Detect which cell encompasses the target text, then output its (X, Y) center coordinate. 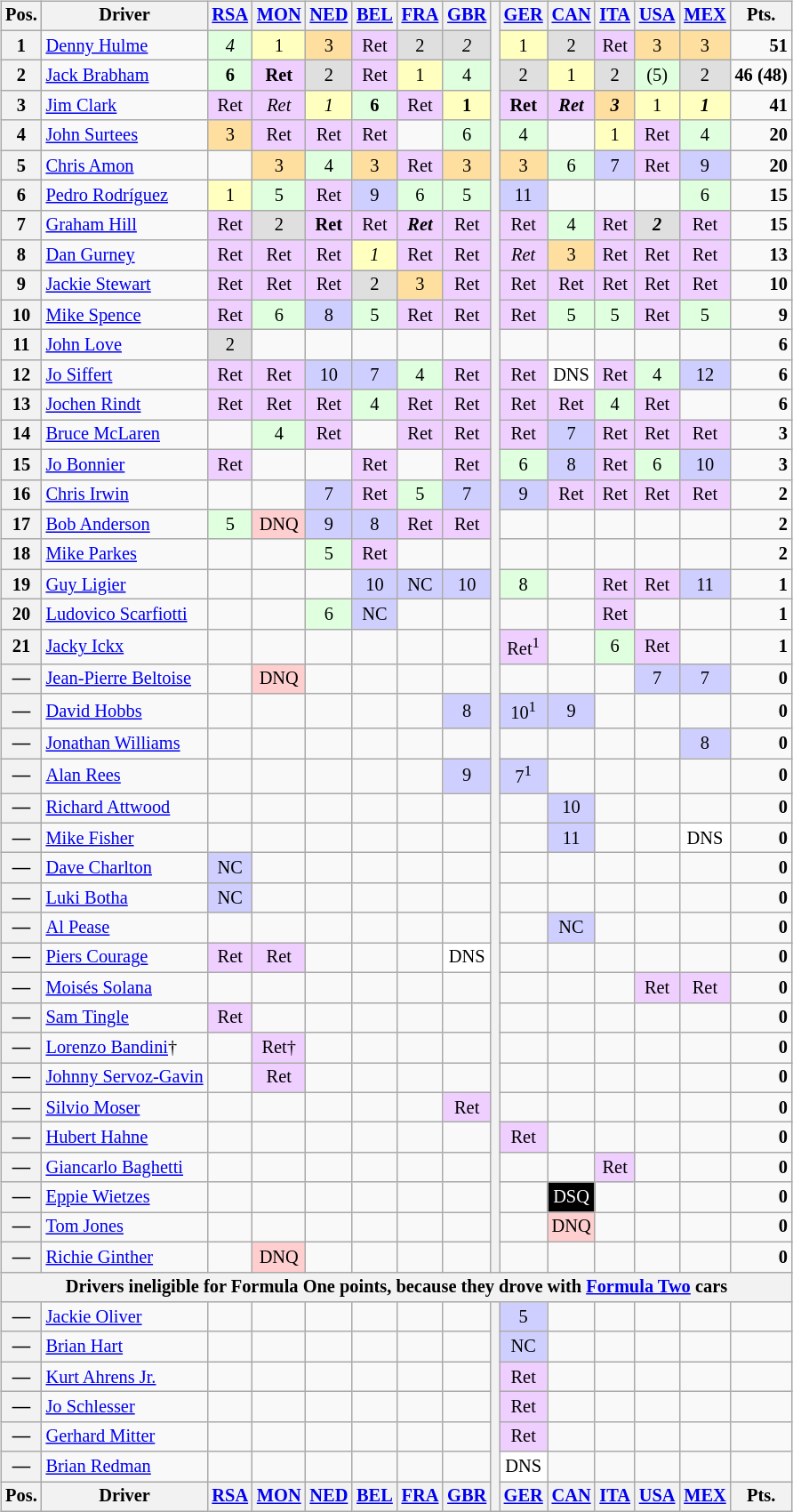
Piers Courage (124, 958)
Graham Hill (124, 225)
DSQ (572, 1197)
Jonathan Williams (124, 744)
David Hobbs (124, 712)
Kurt Ahrens Jr. (124, 1377)
Brian Hart (124, 1347)
Jo Siffert (124, 375)
21 (21, 646)
Sam Tingle (124, 1017)
Ret† (279, 1048)
Ludovico Scarfiotti (124, 615)
Jean-Pierre Beltoise (124, 679)
Richard Attwood (124, 808)
Luki Botha (124, 898)
Chris Irwin (124, 495)
Chris Amon (124, 165)
John Surtees (124, 135)
Pedro Rodríguez (124, 196)
Tom Jones (124, 1227)
Mike Spence (124, 315)
Denny Hulme (124, 45)
Jim Clark (124, 106)
Drivers ineligible for Formula One points, because they drove with Formula Two cars (396, 1287)
Jochen Rindt (124, 405)
Mike Fisher (124, 838)
41 (761, 106)
Al Pease (124, 928)
Lorenzo Bandini† (124, 1048)
Alan Rees (124, 776)
101 (524, 712)
Jack Brabham (124, 76)
71 (524, 776)
Dave Charlton (124, 868)
Hubert Hahne (124, 1138)
19 (21, 584)
Jo Bonnier (124, 464)
Jackie Stewart (124, 286)
Bob Anderson (124, 525)
17 (21, 525)
Gerhard Mitter (124, 1436)
Dan Gurney (124, 255)
Jacky Ickx (124, 646)
46 (48) (761, 76)
Mike Parkes (124, 554)
Bruce McLaren (124, 435)
Johnny Servoz-Gavin (124, 1077)
Richie Ginther (124, 1257)
(5) (657, 76)
Silvio Moser (124, 1107)
Moisés Solana (124, 988)
18 (21, 554)
Guy Ligier (124, 584)
51 (761, 45)
Jo Schlesser (124, 1407)
14 (21, 435)
Eppie Wietzes (124, 1197)
Giancarlo Baghetti (124, 1167)
John Love (124, 345)
Ret1 (524, 646)
16 (21, 495)
Jackie Oliver (124, 1317)
Brian Redman (124, 1467)
